Capture the cell that displays the provided text and extract its [X, Y] central coordinate. 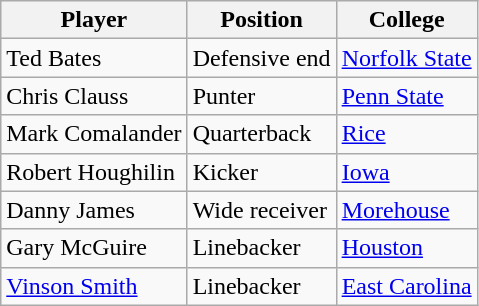
Mark Comalander [94, 134]
East Carolina [406, 286]
Gary McGuire [94, 248]
Iowa [406, 172]
Kicker [262, 172]
Morehouse [406, 210]
Danny James [94, 210]
Vinson Smith [94, 286]
Houston [406, 248]
Quarterback [262, 134]
Robert Houghilin [94, 172]
College [406, 20]
Norfolk State [406, 58]
Ted Bates [94, 58]
Chris Clauss [94, 96]
Defensive end [262, 58]
Player [94, 20]
Rice [406, 134]
Wide receiver [262, 210]
Penn State [406, 96]
Punter [262, 96]
Position [262, 20]
